Provide the (X, Y) coordinate of the cell's center where the given text is located.  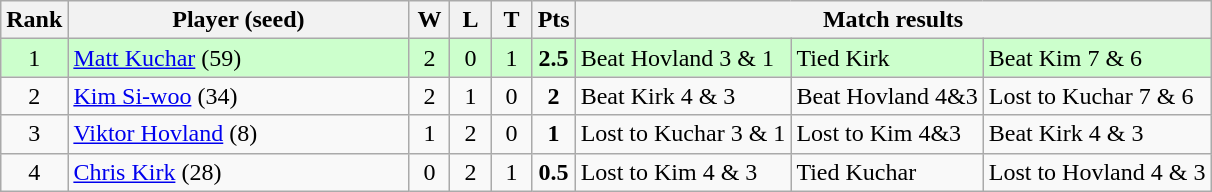
L (470, 20)
Viktor Hovland (8) (238, 134)
Lost to Hovland 4 & 3 (1097, 172)
Matt Kuchar (59) (238, 58)
W (430, 20)
Tied Kuchar (887, 172)
Beat Hovland 4&3 (887, 96)
Beat Hovland 3 & 1 (683, 58)
3 (34, 134)
Beat Kim 7 & 6 (1097, 58)
2.5 (554, 58)
Lost to Kim 4&3 (887, 134)
Lost to Kim 4 & 3 (683, 172)
4 (34, 172)
0.5 (554, 172)
T (512, 20)
Chris Kirk (28) (238, 172)
Lost to Kuchar 7 & 6 (1097, 96)
Player (seed) (238, 20)
Rank (34, 20)
Lost to Kuchar 3 & 1 (683, 134)
Kim Si-woo (34) (238, 96)
Match results (893, 20)
Pts (554, 20)
Tied Kirk (887, 58)
